Search for the cell housing the specified text and yield its [X, Y] center coordinate. 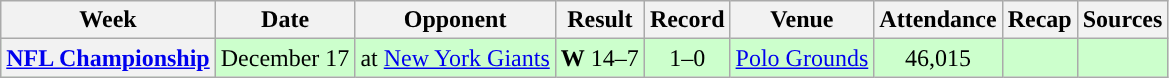
Recap [1040, 20]
Sources [1122, 20]
Attendance [938, 20]
NFL Championship [108, 58]
1–0 [687, 58]
46,015 [938, 58]
Opponent [455, 20]
W 14–7 [600, 58]
Week [108, 20]
Record [687, 20]
at New York Giants [455, 58]
Result [600, 20]
December 17 [285, 58]
Date [285, 20]
Polo Grounds [802, 58]
Venue [802, 20]
